Output the (X, Y) coordinate of the center of the cell containing the given text.  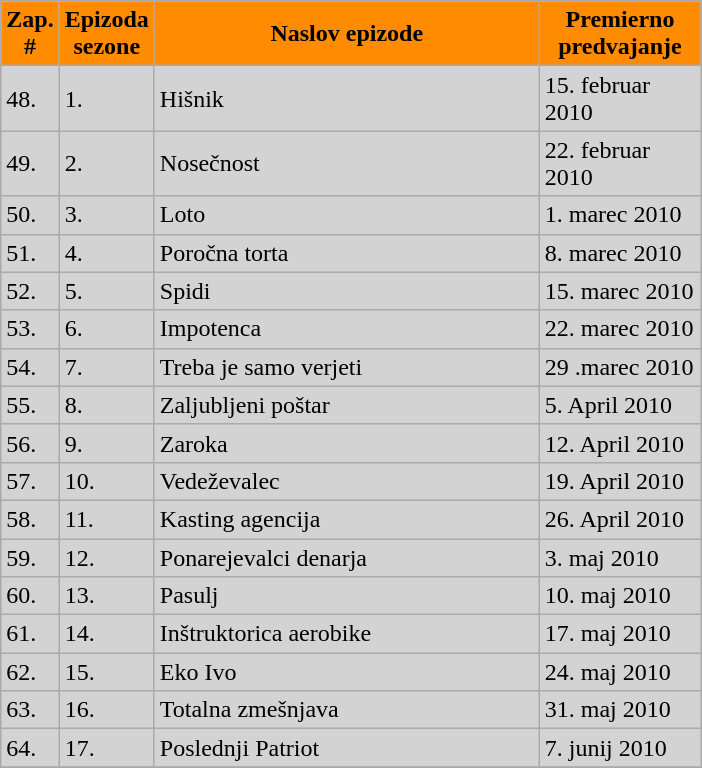
Naslov epizode (346, 34)
9. (106, 443)
Impotenca (346, 329)
52. (30, 291)
Treba je samo verjeti (346, 367)
Kasting agencija (346, 519)
8. (106, 405)
5. (106, 291)
31. maj 2010 (620, 710)
6. (106, 329)
5. April 2010 (620, 405)
55. (30, 405)
64. (30, 748)
3. maj 2010 (620, 557)
Loto (346, 215)
15. februar 2010 (620, 98)
Nosečnost (346, 164)
15. marec 2010 (620, 291)
17. maj 2010 (620, 634)
2. (106, 164)
12. (106, 557)
Zaroka (346, 443)
Eko Ivo (346, 672)
Zaljubljeni poštar (346, 405)
Pasulj (346, 596)
22. februar 2010 (620, 164)
12. April 2010 (620, 443)
3. (106, 215)
Premiernopredvajanje (620, 34)
10. (106, 481)
8. marec 2010 (620, 253)
53. (30, 329)
17. (106, 748)
54. (30, 367)
63. (30, 710)
Inštruktorica aerobike (346, 634)
14. (106, 634)
4. (106, 253)
16. (106, 710)
Spidi (346, 291)
29 .marec 2010 (620, 367)
62. (30, 672)
Totalna zmešnjava (346, 710)
50. (30, 215)
57. (30, 481)
56. (30, 443)
Ponarejevalci denarja (346, 557)
58. (30, 519)
1. (106, 98)
11. (106, 519)
Vedeževalec (346, 481)
19. April 2010 (620, 481)
7. (106, 367)
60. (30, 596)
48. (30, 98)
13. (106, 596)
7. junij 2010 (620, 748)
22. marec 2010 (620, 329)
24. maj 2010 (620, 672)
Zap.# (30, 34)
1. marec 2010 (620, 215)
59. (30, 557)
Poročna torta (346, 253)
61. (30, 634)
49. (30, 164)
Hišnik (346, 98)
10. maj 2010 (620, 596)
51. (30, 253)
15. (106, 672)
26. April 2010 (620, 519)
Epizodasezone (106, 34)
Poslednji Patriot (346, 748)
